Locate the cell with the specified text and output its [X, Y] center coordinate. 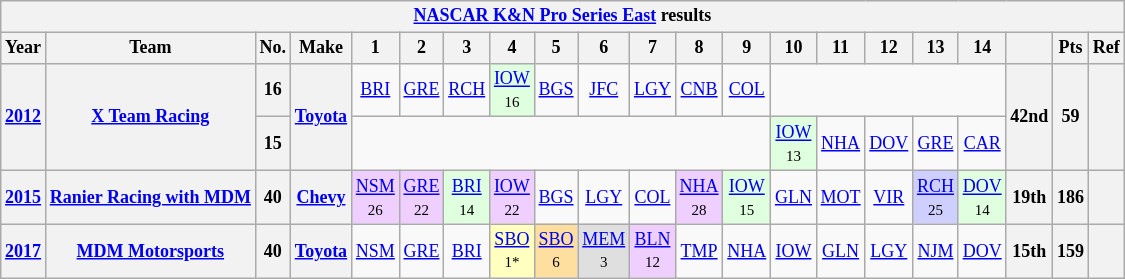
IOW16 [512, 90]
CAR [982, 144]
BRI14 [467, 197]
CNB [699, 90]
NJM [936, 251]
2 [422, 48]
16 [272, 90]
10 [794, 48]
JFC [604, 90]
MEM3 [604, 251]
13 [936, 48]
1 [375, 48]
NSM [375, 251]
Pts [1071, 48]
6 [604, 48]
Chevy [320, 197]
TMP [699, 251]
11 [840, 48]
159 [1071, 251]
GRE22 [422, 197]
5 [556, 48]
Team [150, 48]
Ranier Racing with MDM [150, 197]
Make [320, 48]
RCH25 [936, 197]
12 [889, 48]
SBO6 [556, 251]
Year [24, 48]
14 [982, 48]
NSM26 [375, 197]
RCH [467, 90]
MOT [840, 197]
7 [653, 48]
9 [747, 48]
2015 [24, 197]
No. [272, 48]
15th [1030, 251]
IOW15 [747, 197]
NHA28 [699, 197]
186 [1071, 197]
IOW13 [794, 144]
3 [467, 48]
IOW [794, 251]
2012 [24, 116]
MDM Motorsports [150, 251]
IOW22 [512, 197]
2017 [24, 251]
42nd [1030, 116]
NASCAR K&N Pro Series East results [562, 16]
4 [512, 48]
8 [699, 48]
SBO1* [512, 251]
15 [272, 144]
19th [1030, 197]
BLN12 [653, 251]
Ref [1106, 48]
59 [1071, 116]
DOV14 [982, 197]
X Team Racing [150, 116]
VIR [889, 197]
